Extract the [x, y] coordinate from the center of the cell holding the provided text.  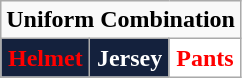
Helmet [46, 58]
Pants [204, 58]
Jersey [130, 58]
Uniform Combination [121, 20]
